For the text-containing cell, return its midpoint in [X, Y] coordinate format. 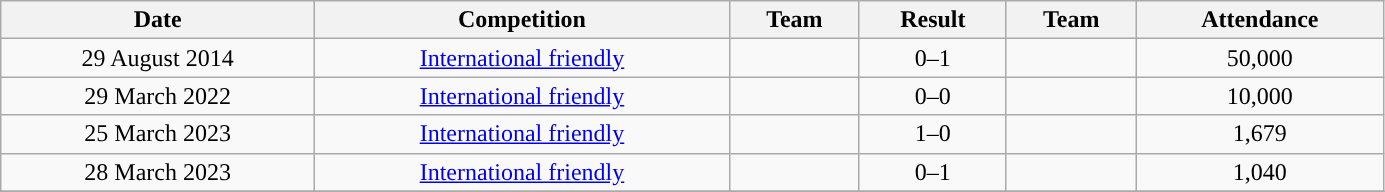
1,040 [1260, 172]
0–0 [932, 96]
25 March 2023 [158, 134]
Attendance [1260, 20]
1–0 [932, 134]
Competition [522, 20]
10,000 [1260, 96]
50,000 [1260, 58]
29 March 2022 [158, 96]
Result [932, 20]
1,679 [1260, 134]
29 August 2014 [158, 58]
28 March 2023 [158, 172]
Date [158, 20]
